Detect which cell encompasses the target text, then output its [X, Y] center coordinate. 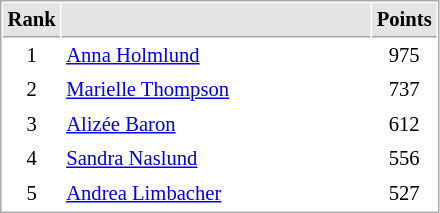
Alizée Baron [216, 124]
Anna Holmlund [216, 56]
Points [404, 20]
2 [32, 90]
975 [404, 56]
3 [32, 124]
Sandra Naslund [216, 158]
527 [404, 194]
4 [32, 158]
5 [32, 194]
737 [404, 90]
556 [404, 158]
1 [32, 56]
Rank [32, 20]
612 [404, 124]
Marielle Thompson [216, 90]
Andrea Limbacher [216, 194]
